Scan for the cell matching the given text and deliver its [X, Y] coordinate at center. 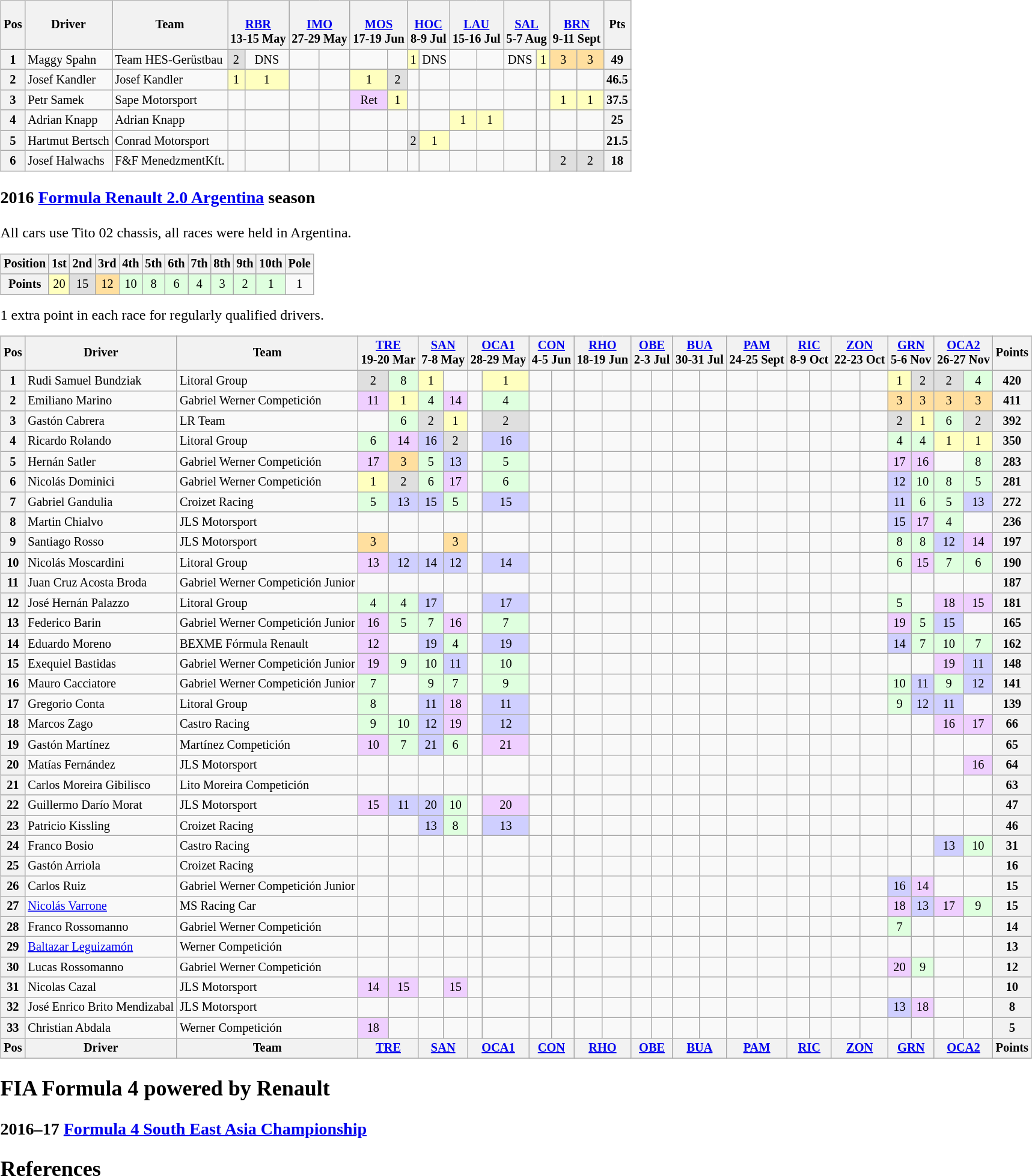
Nicolás Varrone [101, 907]
Lucas Rossomanno [101, 967]
OBE [652, 1048]
141 [1012, 684]
Franco Rossomanno [101, 927]
272 [1012, 502]
187 [1012, 583]
181 [1012, 603]
33 [13, 1028]
Nicolás Dominici [101, 482]
Pts [617, 25]
José Enrico Brito Mendizabal [101, 1008]
TRE19-20 Mar [388, 353]
Gastón Arriola [101, 866]
ZON [859, 1048]
63 [1012, 785]
CON4-5 Jun [552, 353]
10th [270, 264]
Pole [299, 264]
Guillermo Darío Morat [101, 805]
29 [13, 947]
49 [617, 59]
30 [13, 967]
148 [1012, 664]
411 [1012, 401]
Conrad Motorsport [169, 141]
2nd [83, 264]
Mauro Cacciatore [101, 684]
Federico Barin [101, 623]
64 [1012, 765]
Ret [369, 100]
BUA [700, 1048]
Carlos Moreira Gibilisco [101, 785]
Juan Cruz Acosta Broda [101, 583]
46 [1012, 826]
Emiliano Marino [101, 401]
LAU15-16 Jul [477, 25]
24 [13, 846]
GRN [911, 1048]
Position [25, 264]
IMO27-29 May [319, 25]
4th [131, 264]
RIC [810, 1048]
OCA128-29 May [498, 353]
420 [1012, 381]
BUA30-31 Jul [700, 353]
197 [1012, 543]
Christian Abdala [101, 1028]
OCA2 [963, 1048]
Martin Chialvo [101, 522]
Carlos Ruiz [101, 886]
236 [1012, 522]
HOC8-9 Jul [429, 25]
Franco Bosio [101, 846]
23 [13, 826]
PAM [757, 1048]
RBR13-15 May [258, 25]
Sape Motorsport [169, 100]
OCA226-27 Nov [963, 353]
RHO18-19 Jun [602, 353]
5th [154, 264]
47 [1012, 805]
165 [1012, 623]
ZON22-23 Oct [859, 353]
Lito Moreira Competición [267, 785]
Hartmut Bertsch [69, 141]
190 [1012, 562]
1st [59, 264]
162 [1012, 644]
Hernán Satler [101, 462]
139 [1012, 704]
Marcos Zago [101, 725]
3rd [107, 264]
OBE2-3 Jul [652, 353]
Gastón Cabrera [101, 421]
9th [245, 264]
28 [13, 927]
Matías Fernández [101, 765]
SAN7-8 May [443, 353]
OCA1 [498, 1048]
7th [199, 264]
283 [1012, 462]
LR Team [267, 421]
MS Racing Car [267, 907]
Ricardo Rolando [101, 442]
BEXME Fórmula Renault [267, 644]
Exequiel Bastidas [101, 664]
37.5 [617, 100]
TRE [388, 1048]
Patricio Kissling [101, 826]
32 [13, 1008]
281 [1012, 482]
66 [1012, 725]
PAM24-25 Sept [757, 353]
8th [222, 264]
Gastón Martínez [101, 745]
Petr Samek [69, 100]
Team HES-Gerüstbau [169, 59]
27 [13, 907]
392 [1012, 421]
21.5 [617, 141]
65 [1012, 745]
RHO [602, 1048]
MOS17-19 Jun [379, 25]
350 [1012, 442]
Josef Halwachs [69, 161]
6th [177, 264]
RIC8-9 Oct [810, 353]
Eduardo Moreno [101, 644]
SAL5-7 Aug [527, 25]
26 [13, 886]
Martínez Competición [267, 745]
BRN9-11 Sept [577, 25]
Gabriel Gandulia [101, 502]
Gregorio Conta [101, 704]
GRN5-6 Nov [911, 353]
CON [552, 1048]
22 [13, 805]
Nicolas Cazal [101, 987]
Baltazar Leguizamón [101, 947]
46.5 [617, 80]
Maggy Spahn [69, 59]
José Hernán Palazzo [101, 603]
F&F MenedzmentKft. [169, 161]
Rudi Samuel Bundziak [101, 381]
SAN [443, 1048]
Santiago Rosso [101, 543]
Nicolás Moscardini [101, 562]
